Extract the [X, Y] coordinate from the center of the cell holding the provided text.  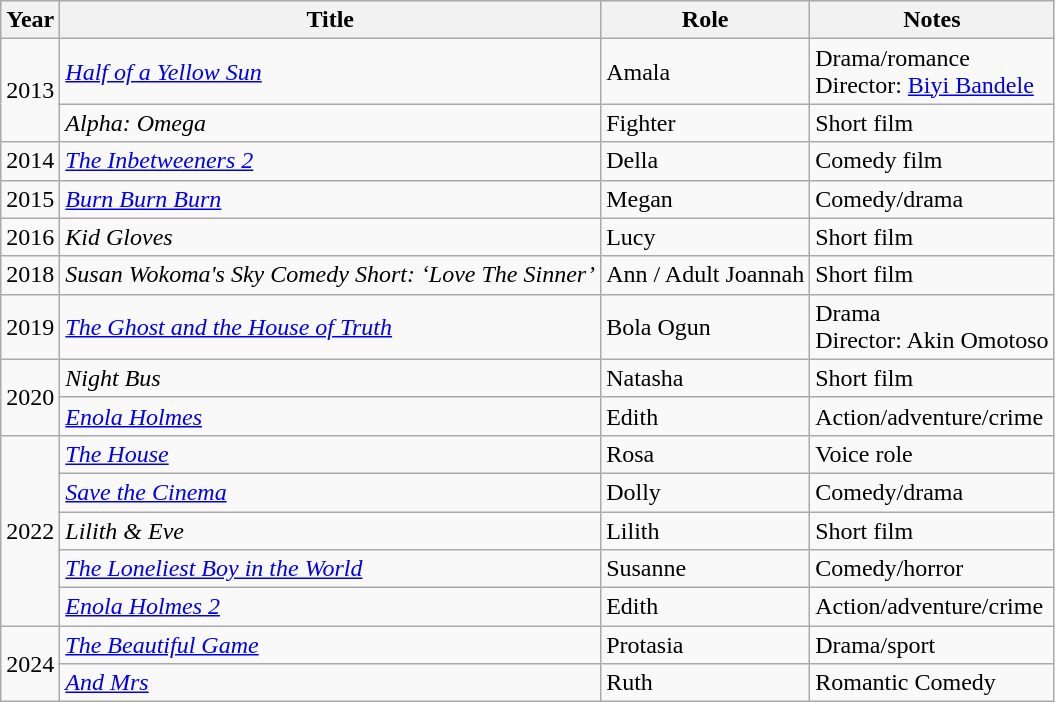
Notes [932, 20]
Fighter [706, 123]
Comedy/horror [932, 569]
Kid Gloves [330, 237]
Lilith & Eve [330, 531]
The Inbetweeners 2 [330, 161]
Drama/romanceDirector: Biyi Bandele [932, 72]
Natasha [706, 378]
The Loneliest Boy in the World [330, 569]
Ann / Adult Joannah [706, 275]
Dolly [706, 492]
Bola Ogun [706, 326]
2013 [30, 90]
Megan [706, 199]
Half of a Yellow Sun [330, 72]
Drama/sport [932, 645]
2024 [30, 664]
Enola Holmes 2 [330, 607]
Ruth [706, 683]
2020 [30, 397]
Comedy film [932, 161]
DramaDirector: Akin Omotoso [932, 326]
Enola Holmes [330, 416]
The House [330, 454]
Protasia [706, 645]
2015 [30, 199]
Romantic Comedy [932, 683]
2016 [30, 237]
Susanne [706, 569]
Save the Cinema [330, 492]
Voice role [932, 454]
And Mrs [330, 683]
Role [706, 20]
Title [330, 20]
Rosa [706, 454]
Alpha: Omega [330, 123]
Della [706, 161]
Amala [706, 72]
Susan Wokoma's Sky Comedy Short: ‘Love The Sinner’ [330, 275]
Year [30, 20]
Night Bus [330, 378]
Lucy [706, 237]
2018 [30, 275]
Burn Burn Burn [330, 199]
2019 [30, 326]
The Ghost and the House of Truth [330, 326]
2022 [30, 530]
The Beautiful Game [330, 645]
Lilith [706, 531]
2014 [30, 161]
